Find where the given text appears and provide that cell's center as (x, y) coordinate. 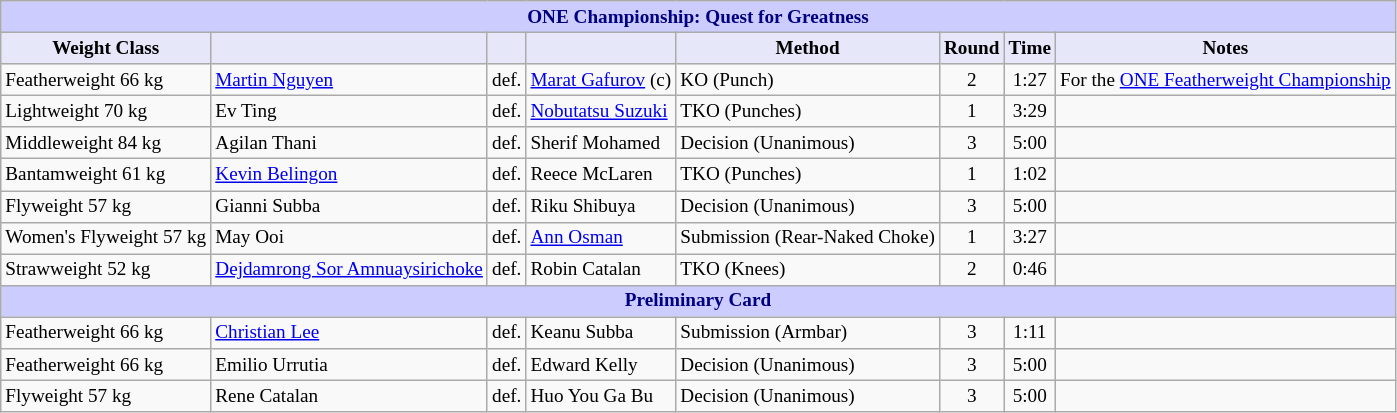
Agilan Thani (350, 143)
3:27 (1030, 238)
Ev Ting (350, 111)
ONE Championship: Quest for Greatness (698, 17)
3:29 (1030, 111)
Middleweight 84 kg (106, 143)
Robin Catalan (601, 270)
Method (808, 48)
Nobutatsu Suzuki (601, 111)
Submission (Rear-Naked Choke) (808, 238)
Women's Flyweight 57 kg (106, 238)
1:02 (1030, 175)
Round (972, 48)
Sherif Mohamed (601, 143)
TKO (Knees) (808, 270)
Edward Kelly (601, 365)
Gianni Subba (350, 206)
Bantamweight 61 kg (106, 175)
Submission (Armbar) (808, 333)
Martin Nguyen (350, 80)
Keanu Subba (601, 333)
Strawweight 52 kg (106, 270)
Ann Osman (601, 238)
Dejdamrong Sor Amnuaysirichoke (350, 270)
Riku Shibuya (601, 206)
Emilio Urrutia (350, 365)
KO (Punch) (808, 80)
Huo You Ga Bu (601, 396)
May Ooi (350, 238)
Kevin Belingon (350, 175)
Rene Catalan (350, 396)
0:46 (1030, 270)
For the ONE Featherweight Championship (1225, 80)
Notes (1225, 48)
Reece McLaren (601, 175)
Marat Gafurov (c) (601, 80)
Christian Lee (350, 333)
Time (1030, 48)
Lightweight 70 kg (106, 111)
Weight Class (106, 48)
Preliminary Card (698, 301)
1:27 (1030, 80)
1:11 (1030, 333)
